Return the (X, Y) coordinate for the center point of the cell that contains the specified text.  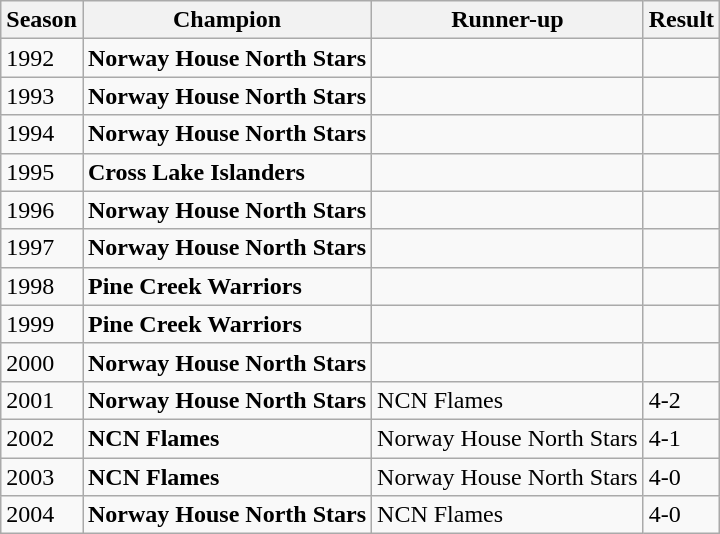
1993 (42, 96)
2002 (42, 438)
1998 (42, 286)
1992 (42, 58)
2000 (42, 362)
4-1 (681, 438)
Champion (226, 20)
2003 (42, 477)
1994 (42, 134)
Cross Lake Islanders (226, 172)
2001 (42, 400)
2004 (42, 515)
Result (681, 20)
1995 (42, 172)
Season (42, 20)
1996 (42, 210)
4-2 (681, 400)
1999 (42, 324)
1997 (42, 248)
Runner-up (508, 20)
